Determine the (X, Y) coordinate at the center of the cell enclosing the given text.  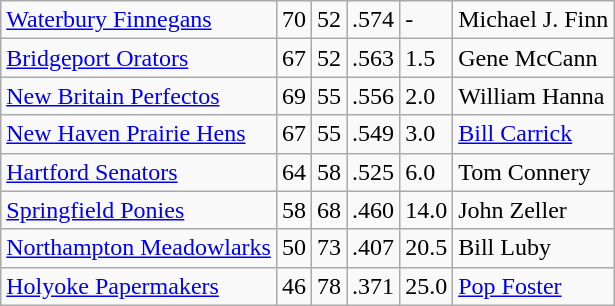
Bill Luby (534, 248)
14.0 (426, 210)
25.0 (426, 286)
Bridgeport Orators (139, 58)
3.0 (426, 134)
- (426, 20)
Michael J. Finn (534, 20)
2.0 (426, 96)
New Britain Perfectos (139, 96)
Holyoke Papermakers (139, 286)
6.0 (426, 172)
.525 (374, 172)
46 (294, 286)
70 (294, 20)
20.5 (426, 248)
Gene McCann (534, 58)
Tom Connery (534, 172)
78 (328, 286)
50 (294, 248)
.407 (374, 248)
69 (294, 96)
.460 (374, 210)
.549 (374, 134)
1.5 (426, 58)
Northampton Meadowlarks (139, 248)
Bill Carrick (534, 134)
.371 (374, 286)
.556 (374, 96)
William Hanna (534, 96)
Springfield Ponies (139, 210)
.563 (374, 58)
73 (328, 248)
New Haven Prairie Hens (139, 134)
Pop Foster (534, 286)
John Zeller (534, 210)
64 (294, 172)
Hartford Senators (139, 172)
Waterbury Finnegans (139, 20)
.574 (374, 20)
68 (328, 210)
